Return the (X, Y) coordinate for the center point of the cell that contains the specified text.  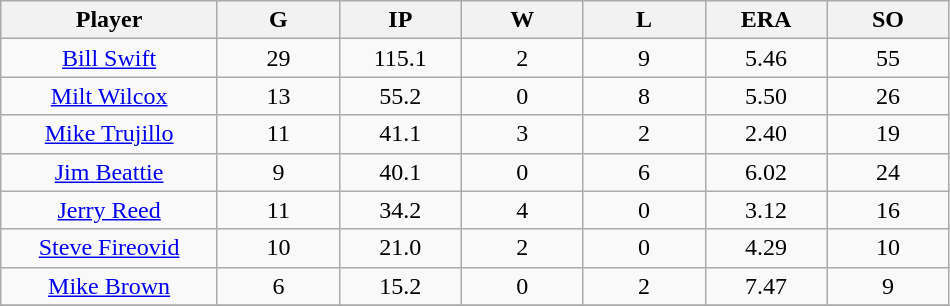
34.2 (400, 210)
5.46 (766, 58)
26 (888, 96)
5.50 (766, 96)
55.2 (400, 96)
2.40 (766, 134)
21.0 (400, 248)
29 (278, 58)
Mike Brown (110, 286)
Jerry Reed (110, 210)
7.47 (766, 286)
W (522, 20)
Mike Trujillo (110, 134)
4 (522, 210)
55 (888, 58)
13 (278, 96)
115.1 (400, 58)
IP (400, 20)
8 (644, 96)
Steve Fireovid (110, 248)
4.29 (766, 248)
6.02 (766, 172)
Milt Wilcox (110, 96)
L (644, 20)
3 (522, 134)
16 (888, 210)
ERA (766, 20)
41.1 (400, 134)
15.2 (400, 286)
19 (888, 134)
3.12 (766, 210)
Jim Beattie (110, 172)
Player (110, 20)
40.1 (400, 172)
G (278, 20)
24 (888, 172)
Bill Swift (110, 58)
SO (888, 20)
